Extract the (X, Y) coordinate from the center of the cell holding the provided text.  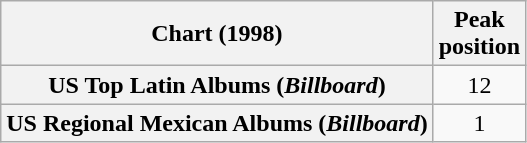
US Regional Mexican Albums (Billboard) (217, 123)
Chart (1998) (217, 34)
Peakposition (479, 34)
1 (479, 123)
US Top Latin Albums (Billboard) (217, 85)
12 (479, 85)
